Search for the cell housing the specified text and yield its (x, y) center coordinate. 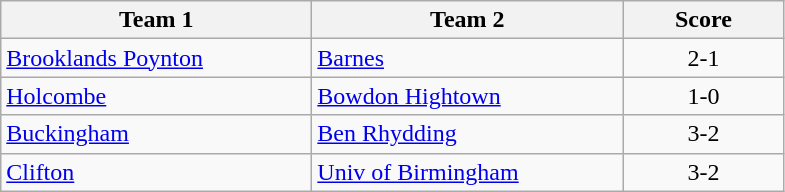
Bowdon Hightown (468, 96)
Ben Rhydding (468, 134)
1-0 (704, 96)
Clifton (156, 172)
2-1 (704, 58)
Team 1 (156, 20)
Barnes (468, 58)
Brooklands Poynton (156, 58)
Score (704, 20)
Holcombe (156, 96)
Buckingham (156, 134)
Team 2 (468, 20)
Univ of Birmingham (468, 172)
